For the text-containing cell, return its midpoint in [X, Y] coordinate format. 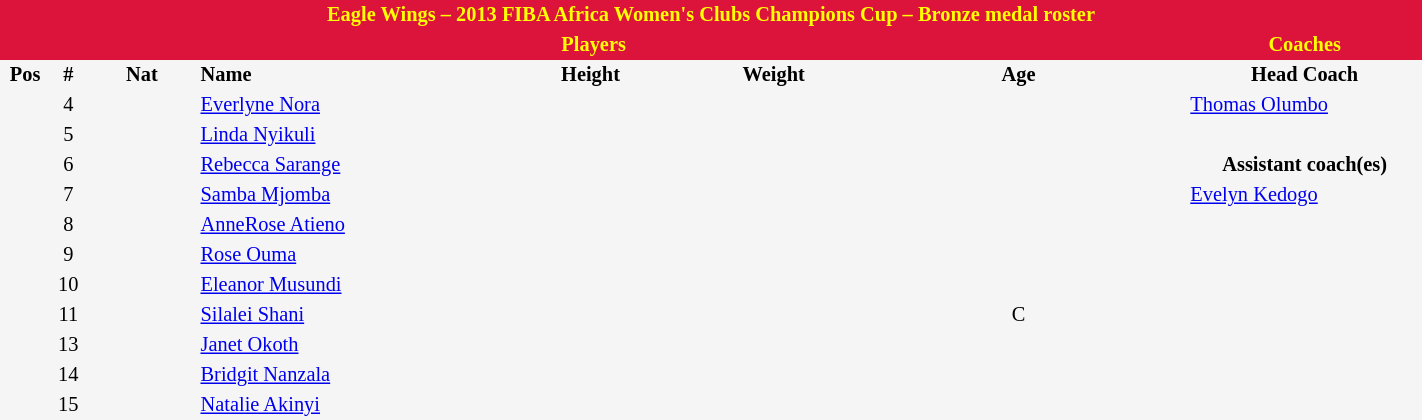
8 [68, 225]
Natalie Akinyi [340, 405]
Age [1019, 75]
Evelyn Kedogo [1304, 195]
Name [340, 75]
Samba Mjomba [340, 195]
Janet Okoth [340, 345]
C [1019, 315]
Everlyne Nora [340, 105]
Coaches [1304, 45]
11 [68, 315]
10 [68, 285]
13 [68, 345]
Eagle Wings – 2013 FIBA Africa Women's Clubs Champions Cup – Bronze medal roster [711, 15]
Thomas Olumbo [1304, 105]
4 [68, 105]
Rose Ouma [340, 255]
Linda Nyikuli [340, 135]
Pos [25, 75]
Head Coach [1304, 75]
AnneRose Atieno [340, 225]
Players [594, 45]
6 [68, 165]
Nat [142, 75]
Silalei Shani [340, 315]
9 [68, 255]
Height [591, 75]
Rebecca Sarange [340, 165]
Assistant coach(es) [1304, 165]
15 [68, 405]
Weight [774, 75]
# [68, 75]
7 [68, 195]
5 [68, 135]
Bridgit Nanzala [340, 375]
14 [68, 375]
Eleanor Musundi [340, 285]
